Scan for the cell matching the given text and deliver its [x, y] coordinate at center. 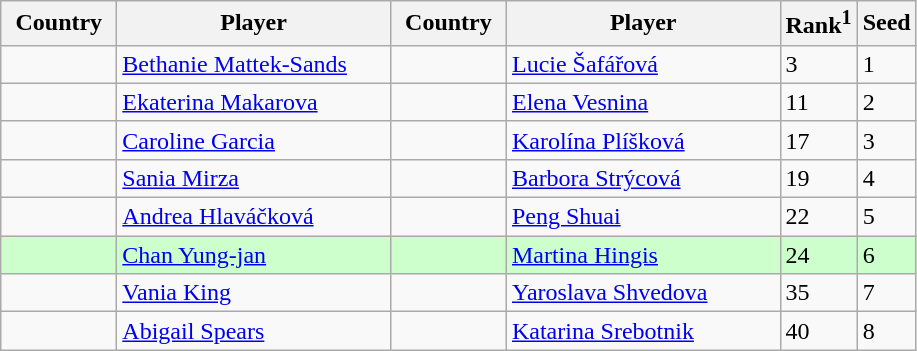
1 [886, 64]
2 [886, 102]
Andrea Hlaváčková [254, 217]
Seed [886, 24]
Barbora Strýcová [643, 178]
Vania King [254, 293]
35 [818, 293]
17 [818, 140]
Martina Hingis [643, 255]
19 [818, 178]
11 [818, 102]
Abigail Spears [254, 331]
Caroline Garcia [254, 140]
Sania Mirza [254, 178]
22 [818, 217]
Ekaterina Makarova [254, 102]
Karolína Plíšková [643, 140]
Elena Vesnina [643, 102]
Peng Shuai [643, 217]
6 [886, 255]
5 [886, 217]
Lucie Šafářová [643, 64]
Rank1 [818, 24]
Katarina Srebotnik [643, 331]
7 [886, 293]
Chan Yung-jan [254, 255]
Yaroslava Shvedova [643, 293]
8 [886, 331]
24 [818, 255]
Bethanie Mattek-Sands [254, 64]
40 [818, 331]
4 [886, 178]
